Search for the cell housing the specified text and yield its (X, Y) center coordinate. 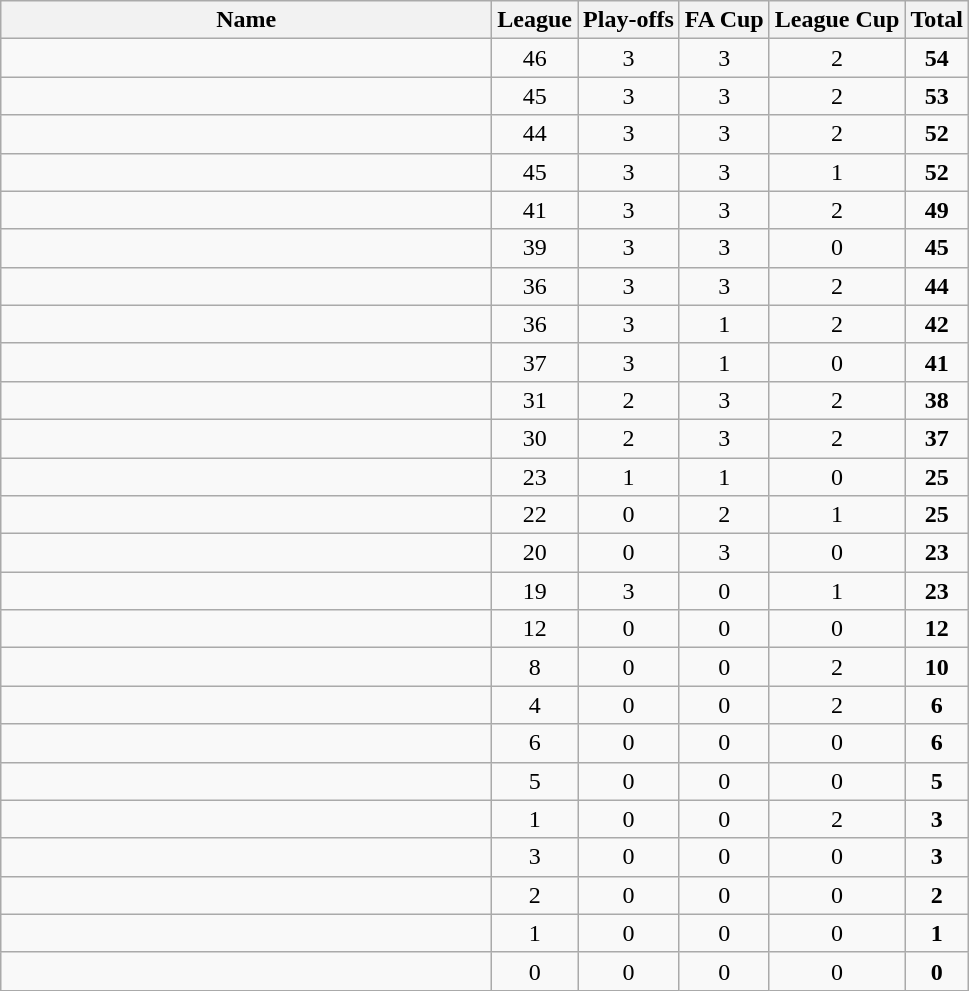
39 (535, 248)
42 (937, 324)
54 (937, 58)
Total (937, 20)
46 (535, 58)
53 (937, 96)
31 (535, 400)
4 (535, 705)
FA Cup (724, 20)
10 (937, 667)
22 (535, 515)
League Cup (837, 20)
30 (535, 438)
49 (937, 210)
Name (246, 20)
20 (535, 553)
19 (535, 591)
38 (937, 400)
Play-offs (629, 20)
League (535, 20)
8 (535, 667)
